Return the (X, Y) coordinate for the center point of the cell that contains the specified text.  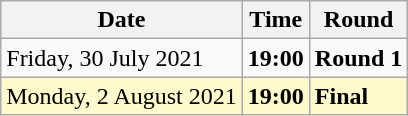
Time (276, 20)
Final (358, 96)
Friday, 30 July 2021 (122, 58)
Round 1 (358, 58)
Monday, 2 August 2021 (122, 96)
Date (122, 20)
Round (358, 20)
